Search for the cell housing the specified text and yield its [x, y] center coordinate. 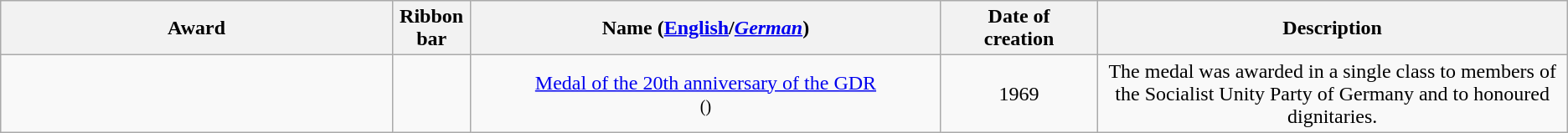
Name (English/German) [705, 28]
1969 [1019, 94]
Award [197, 28]
The medal was awarded in a single class to members of the Socialist Unity Party of Germany and to honoured dignitaries. [1332, 94]
Medal of the 20th anniversary of the GDR() [705, 94]
Description [1332, 28]
Date ofcreation [1019, 28]
Ribbonbar [431, 28]
